Extract the [X, Y] coordinate from the center of the cell holding the provided text.  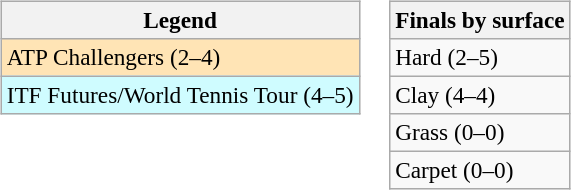
Grass (0–0) [480, 133]
Hard (2–5) [480, 57]
ATP Challengers (2–4) [180, 57]
Finals by surface [480, 20]
Clay (4–4) [480, 95]
Carpet (0–0) [480, 171]
Legend [180, 20]
ITF Futures/World Tennis Tour (4–5) [180, 95]
